Extract the [x, y] coordinate from the center of the cell holding the provided text.  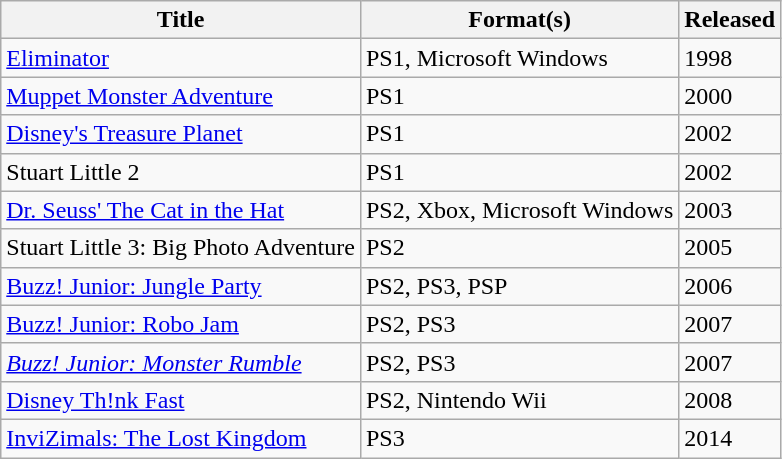
Disney's Treasure Planet [181, 134]
Released [730, 20]
InviZimals: The Lost Kingdom [181, 438]
2014 [730, 438]
PS2, Xbox, Microsoft Windows [519, 210]
Dr. Seuss' The Cat in the Hat [181, 210]
Disney Th!nk Fast [181, 400]
Eliminator [181, 58]
Format(s) [519, 20]
Muppet Monster Adventure [181, 96]
2003 [730, 210]
Buzz! Junior: Jungle Party [181, 286]
Stuart Little 3: Big Photo Adventure [181, 248]
Buzz! Junior: Robo Jam [181, 324]
PS2 [519, 248]
PS3 [519, 438]
Buzz! Junior: Monster Rumble [181, 362]
PS2, PS3, PSP [519, 286]
1998 [730, 58]
2000 [730, 96]
Stuart Little 2 [181, 172]
PS2, Nintendo Wii [519, 400]
2008 [730, 400]
Title [181, 20]
2005 [730, 248]
2006 [730, 286]
PS1, Microsoft Windows [519, 58]
